Identify which cell holds the provided text, then report its [x, y] central coordinate. 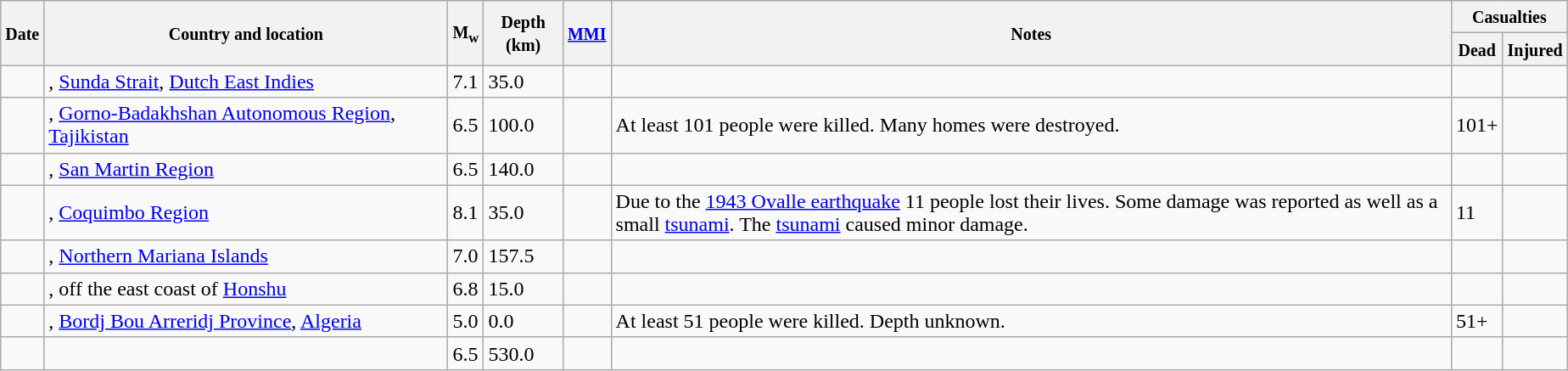
530.0 [524, 353]
157.5 [524, 256]
Due to the 1943 Ovalle earthquake 11 people lost their lives. Some damage was reported as well as a small tsunami. The tsunami caused minor damage. [1031, 212]
15.0 [524, 289]
At least 101 people were killed. Many homes were destroyed. [1031, 126]
100.0 [524, 126]
At least 51 people were killed. Depth unknown. [1031, 321]
Casualties [1509, 17]
, Sunda Strait, Dutch East Indies [246, 82]
7.0 [466, 256]
5.0 [466, 321]
7.1 [466, 82]
Date [22, 33]
, Coquimbo Region [246, 212]
, San Martin Region [246, 169]
Notes [1031, 33]
Dead [1476, 49]
, Northern Mariana Islands [246, 256]
8.1 [466, 212]
140.0 [524, 169]
51+ [1476, 321]
Mw [466, 33]
6.8 [466, 289]
MMI [587, 33]
0.0 [524, 321]
11 [1476, 212]
101+ [1476, 126]
, Bordj Bou Arreridj Province, Algeria [246, 321]
, off the east coast of Honshu [246, 289]
Country and location [246, 33]
Injured [1535, 49]
Depth (km) [524, 33]
, Gorno-Badakhshan Autonomous Region, Tajikistan [246, 126]
